Return the [x, y] coordinate for the center point of the cell that contains the specified text.  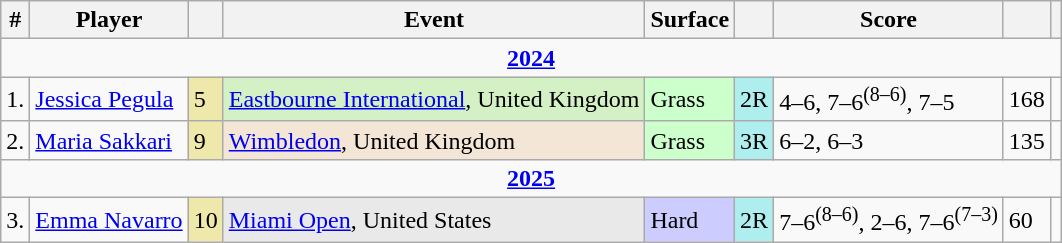
4–6, 7–6(8–6), 7–5 [889, 100]
Maria Sakkari [109, 140]
135 [1026, 140]
6–2, 6–3 [889, 140]
# [16, 20]
Hard [690, 220]
10 [206, 220]
Surface [690, 20]
Miami Open, United States [434, 220]
Score [889, 20]
Emma Navarro [109, 220]
60 [1026, 220]
Eastbourne International, United Kingdom [434, 100]
Event [434, 20]
7–6(8–6), 2–6, 7–6(7–3) [889, 220]
5 [206, 100]
Player [109, 20]
168 [1026, 100]
2. [16, 140]
2024 [532, 58]
3. [16, 220]
1. [16, 100]
3R [754, 140]
Wimbledon, United Kingdom [434, 140]
9 [206, 140]
2025 [532, 178]
Jessica Pegula [109, 100]
